For the text-containing cell, return its midpoint in (X, Y) coordinate format. 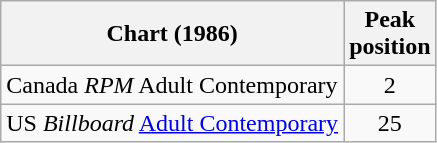
Canada RPM Adult Contemporary (172, 85)
2 (390, 85)
25 (390, 123)
Peakposition (390, 34)
Chart (1986) (172, 34)
US Billboard Adult Contemporary (172, 123)
